From the cell containing the given text, extract its center point as [x, y] coordinate. 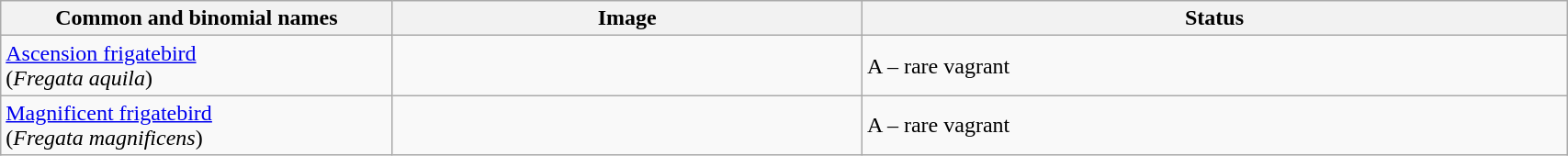
Status [1214, 18]
Ascension frigatebird(Fregata aquila) [197, 66]
Magnificent frigatebird(Fregata magnificens) [197, 125]
Image [626, 18]
Common and binomial names [197, 18]
